Find where the given text appears and provide that cell's center as (x, y) coordinate. 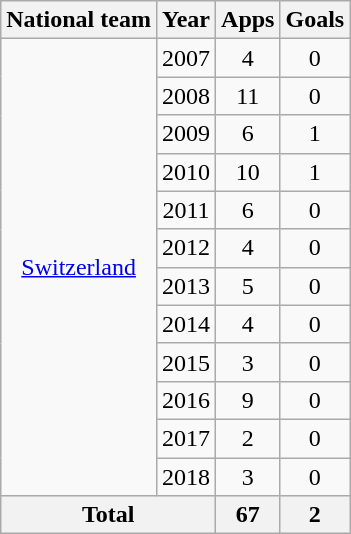
2017 (186, 438)
11 (248, 96)
2010 (186, 172)
5 (248, 286)
2018 (186, 477)
10 (248, 172)
67 (248, 515)
2009 (186, 134)
2012 (186, 248)
2008 (186, 96)
Goals (315, 20)
2014 (186, 324)
Apps (248, 20)
Year (186, 20)
Total (108, 515)
2011 (186, 210)
2015 (186, 362)
2016 (186, 400)
9 (248, 400)
2007 (186, 58)
National team (79, 20)
Switzerland (79, 268)
2013 (186, 286)
